Locate the cell with the specified text and output its (X, Y) center coordinate. 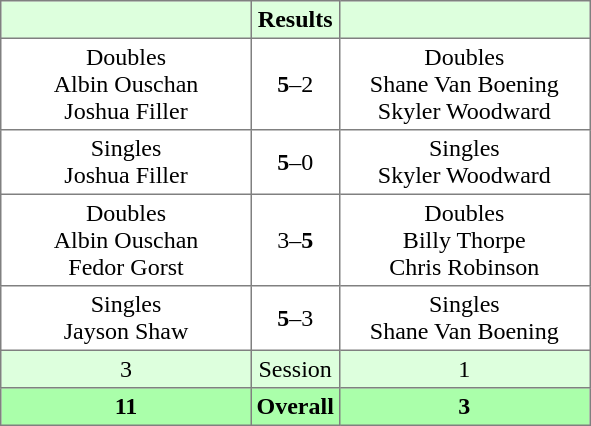
3–5 (295, 240)
1 (464, 369)
SinglesShane Van Boening (464, 318)
Session (295, 369)
5–3 (295, 318)
DoublesAlbin OuschanJoshua Filler (126, 84)
SinglesJoshua Filler (126, 162)
Overall (295, 407)
11 (126, 407)
Results (295, 20)
SinglesSkyler Woodward (464, 162)
DoublesShane Van BoeningSkyler Woodward (464, 84)
5–0 (295, 162)
SinglesJayson Shaw (126, 318)
DoublesAlbin OuschanFedor Gorst (126, 240)
DoublesBilly ThorpeChris Robinson (464, 240)
5–2 (295, 84)
